Return [x, y] of the center of cell containing provided text 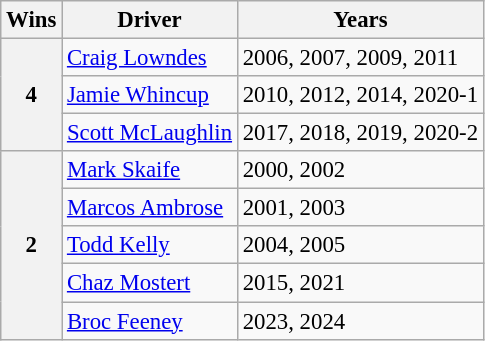
Craig Lowndes [150, 58]
Mark Skaife [150, 170]
2004, 2005 [360, 245]
2017, 2018, 2019, 2020-2 [360, 133]
4 [32, 96]
Chaz Mostert [150, 283]
2006, 2007, 2009, 2011 [360, 58]
Scott McLaughlin [150, 133]
Broc Feeney [150, 321]
Marcos Ambrose [150, 208]
2010, 2012, 2014, 2020-1 [360, 95]
2000, 2002 [360, 170]
Wins [32, 20]
Driver [150, 20]
Years [360, 20]
Todd Kelly [150, 245]
Jamie Whincup [150, 95]
2 [32, 245]
2023, 2024 [360, 321]
2015, 2021 [360, 283]
2001, 2003 [360, 208]
